Provide the (X, Y) coordinate of the cell's center where the given text is located.  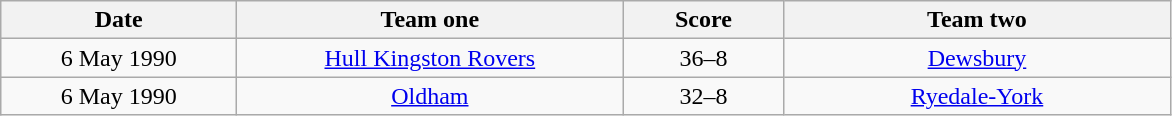
36–8 (704, 58)
Date (119, 20)
Ryedale-York (977, 96)
Team two (977, 20)
Team one (430, 20)
Score (704, 20)
32–8 (704, 96)
Hull Kingston Rovers (430, 58)
Dewsbury (977, 58)
Oldham (430, 96)
